Return (x, y) of the center of cell containing provided text 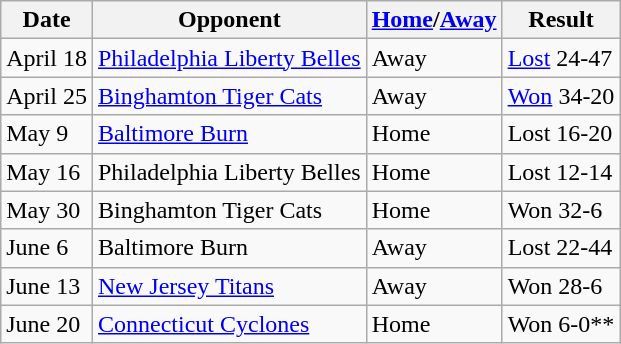
Lost 12-14 (561, 172)
Won 6-0** (561, 324)
May 9 (47, 134)
Lost 16-20 (561, 134)
New Jersey Titans (229, 286)
Won 32-6 (561, 210)
May 16 (47, 172)
Date (47, 20)
Won 34-20 (561, 96)
April 25 (47, 96)
May 30 (47, 210)
April 18 (47, 58)
Connecticut Cyclones (229, 324)
Result (561, 20)
Home/Away (434, 20)
Won 28-6 (561, 286)
Lost 22-44 (561, 248)
June 13 (47, 286)
June 20 (47, 324)
June 6 (47, 248)
Lost 24-47 (561, 58)
Opponent (229, 20)
